Provide the [x, y] coordinate of the cell's center where the given text is located.  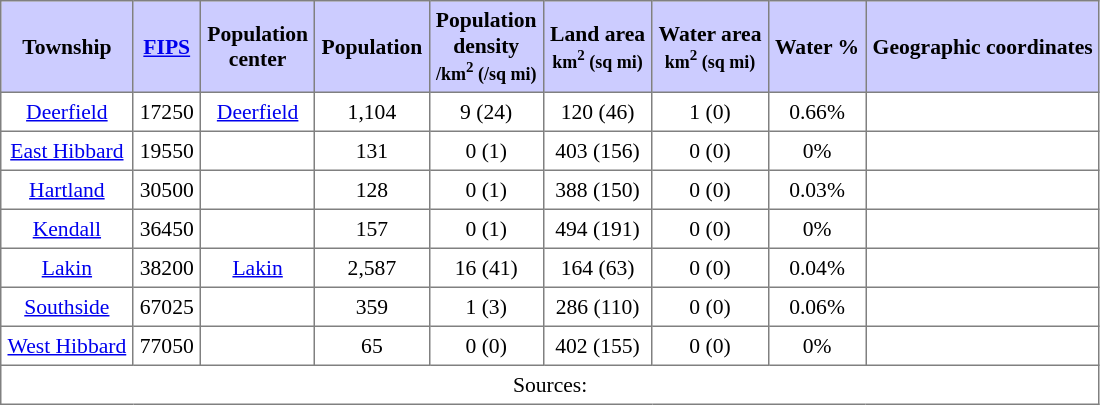
Township [67, 47]
128 [372, 190]
38200 [166, 268]
9 (24) [486, 112]
Populationcenter [257, 47]
Land areakm2 (sq mi) [597, 47]
2,587 [372, 268]
0.04% [817, 268]
359 [372, 306]
Water areakm2 (sq mi) [710, 47]
77050 [166, 346]
19550 [166, 150]
388 (150) [597, 190]
286 (110) [597, 306]
0.03% [817, 190]
0.06% [817, 306]
65 [372, 346]
131 [372, 150]
Sources: [550, 384]
1 (0) [710, 112]
0.66% [817, 112]
1 (3) [486, 306]
36450 [166, 228]
164 (63) [597, 268]
157 [372, 228]
17250 [166, 112]
Hartland [67, 190]
Geographic coordinates [983, 47]
FIPS [166, 47]
16 (41) [486, 268]
402 (155) [597, 346]
30500 [166, 190]
Water % [817, 47]
Population [372, 47]
403 (156) [597, 150]
67025 [166, 306]
West Hibbard [67, 346]
120 (46) [597, 112]
Populationdensity/km2 (/sq mi) [486, 47]
Southside [67, 306]
1,104 [372, 112]
East Hibbard [67, 150]
Kendall [67, 228]
494 (191) [597, 228]
